Capture the cell that displays the provided text and extract its (x, y) central coordinate. 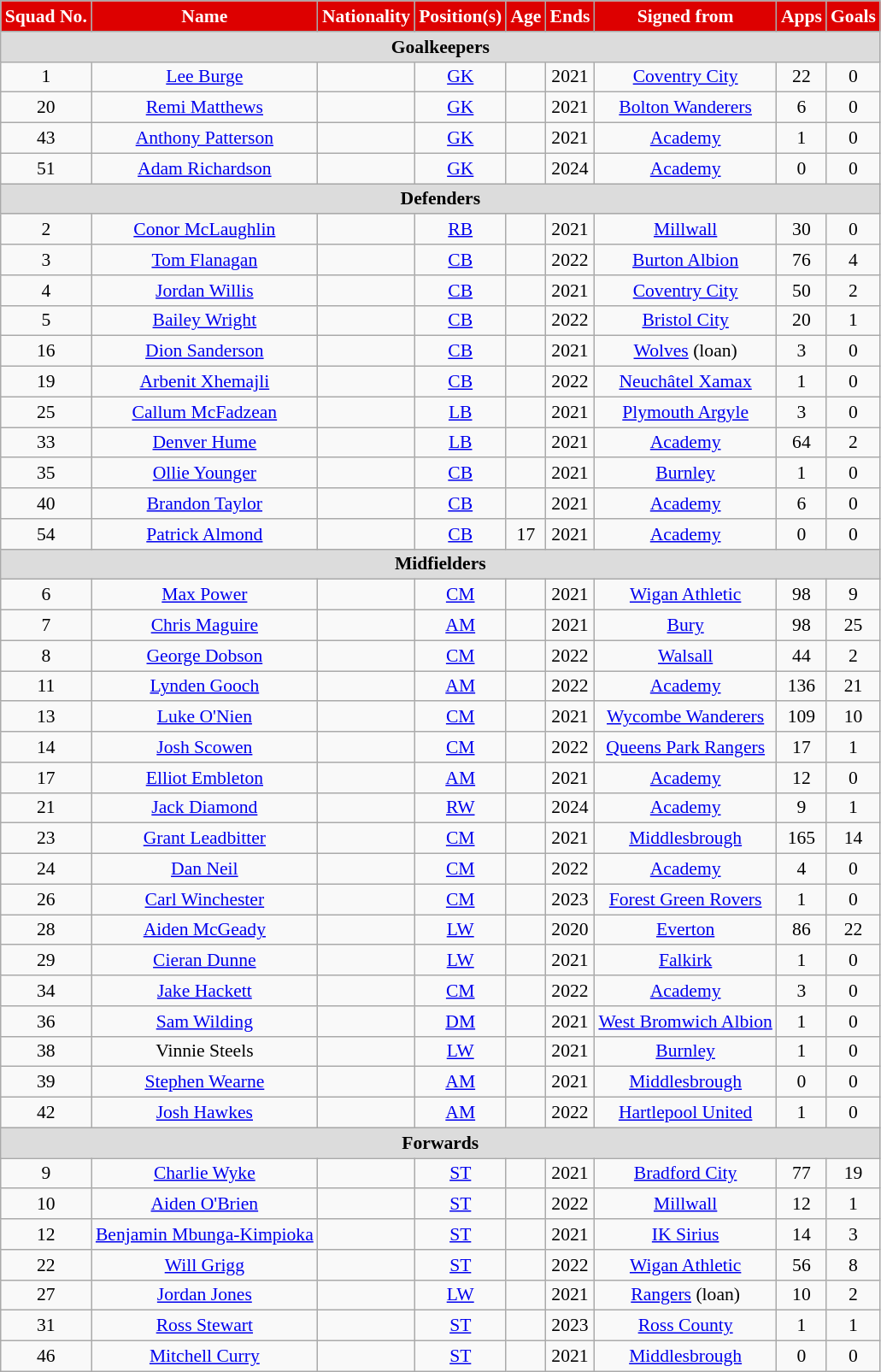
West Bromwich Albion (685, 1022)
Denver Hume (205, 443)
Lee Burge (205, 77)
Arbenit Xhemajli (205, 382)
51 (46, 168)
DM (460, 1022)
Bailey Wright (205, 321)
Age (526, 16)
Luke O'Nien (205, 717)
Remi Matthews (205, 108)
Dan Neil (205, 869)
RW (460, 808)
Chris Maguire (205, 626)
Bury (685, 626)
Goalkeepers (441, 47)
34 (46, 991)
86 (802, 930)
64 (802, 443)
Elliot Embleton (205, 778)
Plymouth Argyle (685, 412)
Anthony Patterson (205, 138)
Aiden O'Brien (205, 1204)
Josh Scowen (205, 747)
Midfielders (441, 564)
Queens Park Rangers (685, 747)
Lynden Gooch (205, 686)
Goals (853, 16)
16 (46, 351)
109 (802, 717)
Jack Diamond (205, 808)
Benjamin Mbunga-Kimpioka (205, 1234)
42 (46, 1113)
George Dobson (205, 656)
11 (46, 686)
29 (46, 961)
IK Sirius (685, 1234)
24 (46, 869)
35 (46, 474)
Jordan Willis (205, 291)
Walsall (685, 656)
Josh Hawkes (205, 1113)
28 (46, 930)
Burton Albion (685, 260)
31 (46, 1326)
Tom Flanagan (205, 260)
26 (46, 899)
Sam Wilding (205, 1022)
Jake Hackett (205, 991)
Bradford City (685, 1174)
44 (802, 656)
Forwards (441, 1143)
76 (802, 260)
Grant Leadbitter (205, 839)
Rangers (loan) (685, 1295)
Will Grigg (205, 1265)
Bolton Wanderers (685, 108)
136 (802, 686)
Position(s) (460, 16)
Name (205, 16)
2020 (569, 930)
Ollie Younger (205, 474)
Bristol City (685, 321)
27 (46, 1295)
RB (460, 230)
56 (802, 1265)
50 (802, 291)
Signed from (685, 16)
Callum McFadzean (205, 412)
Ends (569, 16)
23 (46, 839)
Hartlepool United (685, 1113)
Conor McLaughlin (205, 230)
Wolves (loan) (685, 351)
Max Power (205, 595)
Jordan Jones (205, 1295)
Falkirk (685, 961)
Defenders (441, 199)
165 (802, 839)
Wycombe Wanderers (685, 717)
Ross Stewart (205, 1326)
33 (46, 443)
Carl Winchester (205, 899)
40 (46, 503)
Nationality (366, 16)
43 (46, 138)
7 (46, 626)
13 (46, 717)
Mitchell Curry (205, 1357)
77 (802, 1174)
54 (46, 534)
5 (46, 321)
36 (46, 1022)
Everton (685, 930)
Aiden McGeady (205, 930)
Stephen Wearne (205, 1082)
Brandon Taylor (205, 503)
Charlie Wyke (205, 1174)
Vinnie Steels (205, 1051)
46 (46, 1357)
Neuchâtel Xamax (685, 382)
Apps (802, 16)
Cieran Dunne (205, 961)
39 (46, 1082)
Dion Sanderson (205, 351)
Adam Richardson (205, 168)
Forest Green Rovers (685, 899)
Squad No. (46, 16)
Ross County (685, 1326)
38 (46, 1051)
Patrick Almond (205, 534)
30 (802, 230)
